For the text-containing cell, return its midpoint in (x, y) coordinate format. 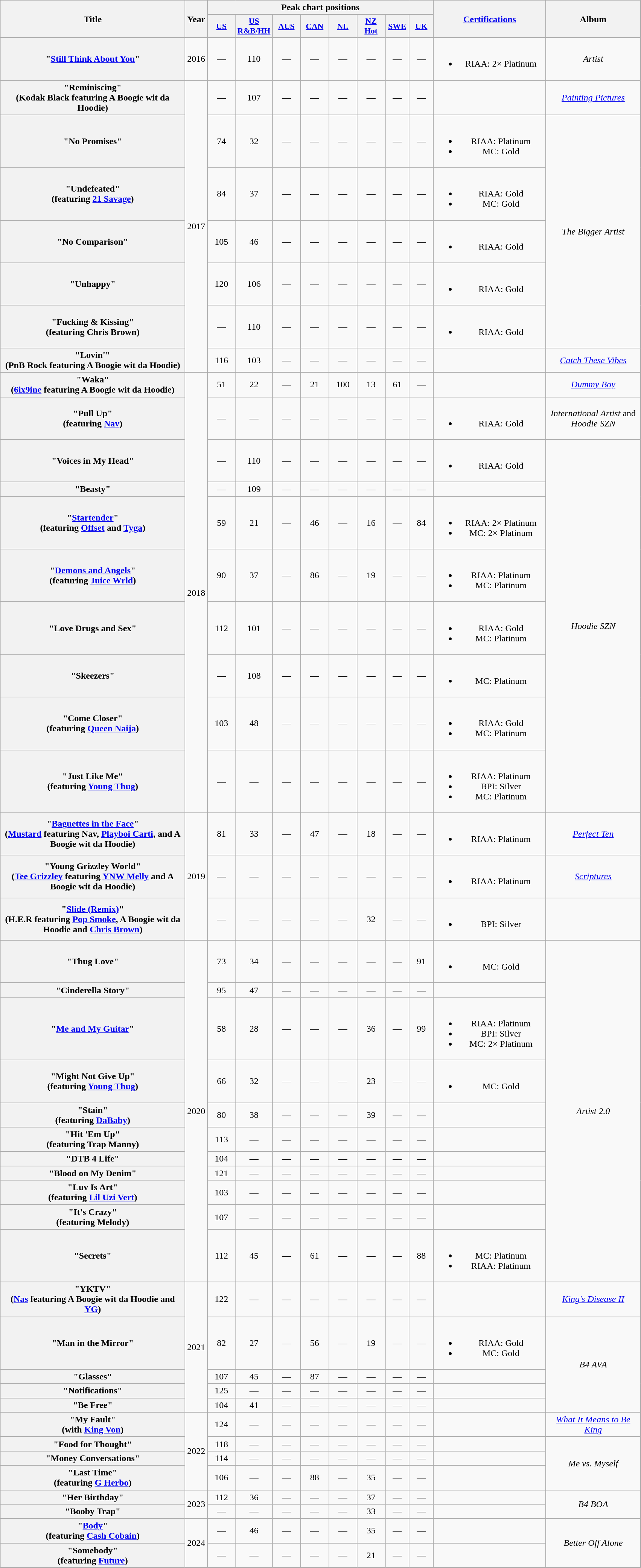
"Might Not Give Up"(featuring Young Thug) (93, 1081)
73 (221, 961)
"No Promises" (93, 141)
"Notifications" (93, 1391)
22 (254, 385)
USR&B/HH (254, 26)
23 (371, 1081)
"Just Like Me"(featuring Young Thug) (93, 781)
2020 (196, 1111)
105 (221, 242)
MC: PlatinumRIAA: Platinum (489, 1256)
"Cinderella Story" (93, 990)
122 (221, 1299)
"It's Crazy"(featuring Melody) (93, 1217)
2018 (196, 592)
"Reminiscing"(Kodak Black featuring A Boogie wit da Hoodie) (93, 97)
"Voices in My Head" (93, 461)
87 (315, 1376)
MC: Platinum (489, 676)
NZHot (371, 26)
"Waka"(6ix9ine featuring A Boogie wit da Hoodie) (93, 385)
41 (254, 1405)
Dummy Boy (593, 385)
"Thug Love" (93, 961)
Album (593, 19)
The Bigger Artist (593, 231)
28 (254, 1028)
34 (254, 961)
51 (221, 385)
NL (343, 26)
16 (371, 523)
"Pull Up"(featuring Nav) (93, 418)
86 (315, 575)
AUS (286, 26)
100 (343, 385)
"Body"(featuring Cash Cobain) (93, 1531)
56 (315, 1343)
116 (221, 360)
RIAA: 2× PlatinumMC: 2× Platinum (489, 523)
58 (221, 1028)
2021 (196, 1347)
"Come Closer"(featuring Queen Naija) (93, 723)
2019 (196, 876)
RIAA: PlatinumBPI: SilverMC: Platinum (489, 781)
"Somebody"(featuring Future) (93, 1555)
124 (221, 1424)
2016 (196, 59)
"Hit 'Em Up"(featuring Trap Manny) (93, 1140)
Hoodie SZN (593, 626)
90 (221, 575)
38 (254, 1115)
82 (221, 1343)
"Startender"(featuring Offset and Tyga) (93, 523)
Peak chart positions (320, 8)
International Artist and Hoodie SZN (593, 418)
113 (221, 1140)
"Be Free" (93, 1405)
13 (371, 385)
81 (221, 834)
Certifications (489, 19)
"Demons and Angels"(featuring Juice Wrld) (93, 575)
King's Disease II (593, 1299)
UK (421, 26)
"Baguettes in the Face"(Mustard featuring Nav, Playboi Carti, and A Boogie wit da Hoodie) (93, 834)
"Luv Is Art"(featuring Lil Uzi Vert) (93, 1192)
109 (254, 489)
"DTB 4 Life" (93, 1159)
CAN (315, 26)
"Lovin'"(PnB Rock featuring A Boogie wit da Hoodie) (93, 360)
"Man in the Mirror" (93, 1343)
48 (254, 723)
Catch These Vibes (593, 360)
RIAA: 2× Platinum (489, 59)
114 (221, 1458)
108 (254, 676)
"Money Conversations" (93, 1458)
2023 (196, 1504)
"Last Time"(featuring G Herbo) (93, 1478)
"Food for Thought" (93, 1444)
99 (421, 1028)
What It Means to Be King (593, 1424)
Painting Pictures (593, 97)
RIAA: PlatinumMC: Gold (489, 141)
121 (221, 1173)
"Slide (Remix)"(H.E.R featuring Pop Smoke, A Boogie wit da Hoodie and Chris Brown) (93, 919)
91 (421, 961)
"Still Think About You" (93, 59)
"No Comparison" (93, 242)
27 (254, 1343)
"Young Grizzley World"(Tee Grizzley featuring YNW Melly and A Boogie wit da Hoodie) (93, 876)
18 (371, 834)
Artist (593, 59)
"Booby Trap" (93, 1512)
"Unhappy" (93, 284)
80 (221, 1115)
"Fucking & Kissing"(featuring Chris Brown) (93, 327)
"My Fault"(with King Von) (93, 1424)
118 (221, 1444)
39 (371, 1115)
"Love Drugs and Sex" (93, 628)
"Undefeated"(featuring 21 Savage) (93, 194)
"Glasses" (93, 1376)
Scriptures (593, 876)
Better Off Alone (593, 1543)
"Blood on My Denim" (93, 1173)
125 (221, 1391)
"Me and My Guitar" (93, 1028)
BPI: Silver (489, 919)
95 (221, 990)
2017 (196, 226)
120 (221, 284)
66 (221, 1081)
RIAA: PlatinumMC: Platinum (489, 575)
74 (221, 141)
Year (196, 19)
SWE (397, 26)
2024 (196, 1543)
"Stain"(featuring DaBaby) (93, 1115)
Me vs. Myself (593, 1463)
Title (93, 19)
Artist 2.0 (593, 1111)
"Beasty" (93, 489)
Perfect Ten (593, 834)
US (221, 26)
B4 BOA (593, 1504)
"Secrets" (93, 1256)
101 (254, 628)
"Skeezers" (93, 676)
2022 (196, 1451)
RIAA: PlatinumBPI: SilverMC: 2× Platinum (489, 1028)
"YKTV"(Nas featuring A Boogie wit da Hoodie and YG) (93, 1299)
"Her Birthday" (93, 1497)
59 (221, 523)
B4 AVA (593, 1364)
